Find where the given text appears and provide that cell's center as (x, y) coordinate. 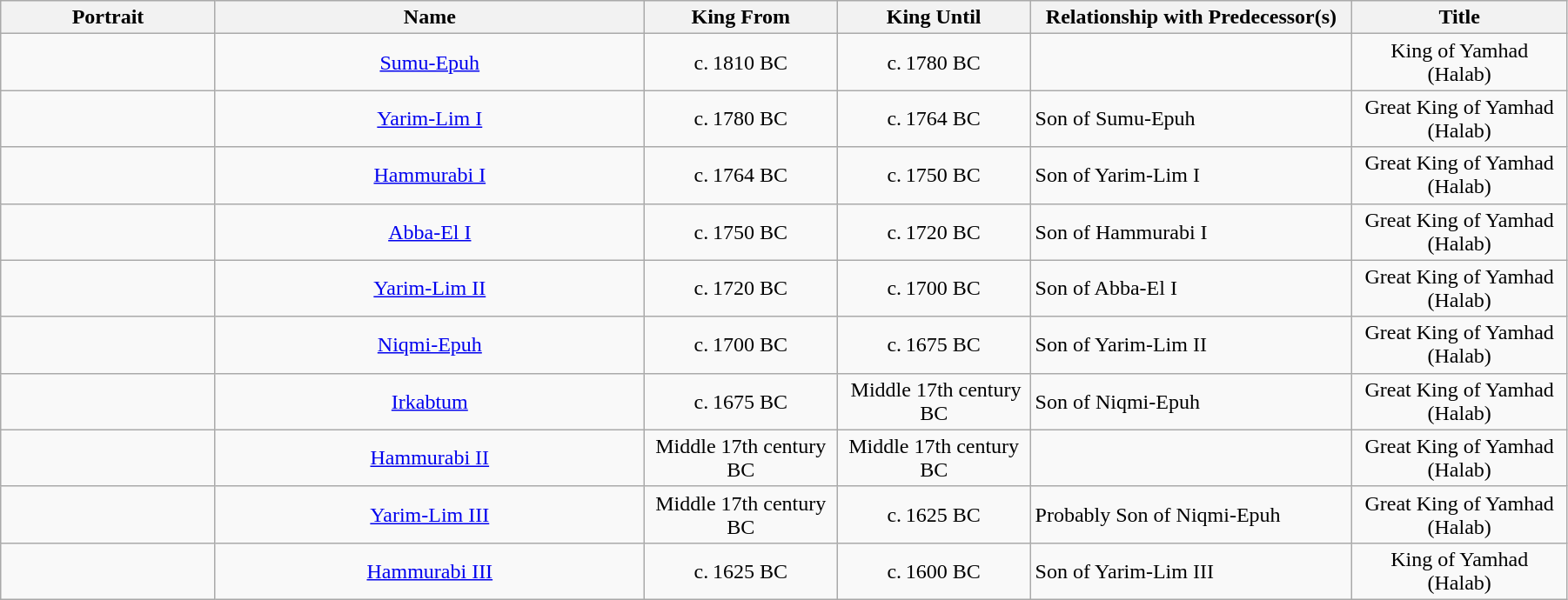
Son of Sumu-Epuh (1191, 118)
Yarim-Lim II (430, 289)
Son of Yarim-Lim I (1191, 176)
Abba-El I (430, 231)
Son of Yarim-Lim II (1191, 344)
c. 1600 BC (934, 570)
King Until (934, 17)
Yarim-Lim III (430, 515)
Son of Hammurabi I (1191, 231)
Hammurabi II (430, 457)
Probably Son of Niqmi-Epuh (1191, 515)
Irkabtum (430, 402)
Hammurabi I (430, 176)
Son of Niqmi-Epuh (1191, 402)
Relationship with Predecessor(s) (1191, 17)
Son of Yarim-Lim III (1191, 570)
c. 1810 BC (740, 63)
Sumu-Epuh (430, 63)
Title (1460, 17)
Name (430, 17)
Yarim-Lim I (430, 118)
Niqmi-Epuh (430, 344)
Son of Abba-El I (1191, 289)
King From (740, 17)
Hammurabi III (430, 570)
Portrait (108, 17)
